Output the [X, Y] coordinate of the center of the cell containing the given text.  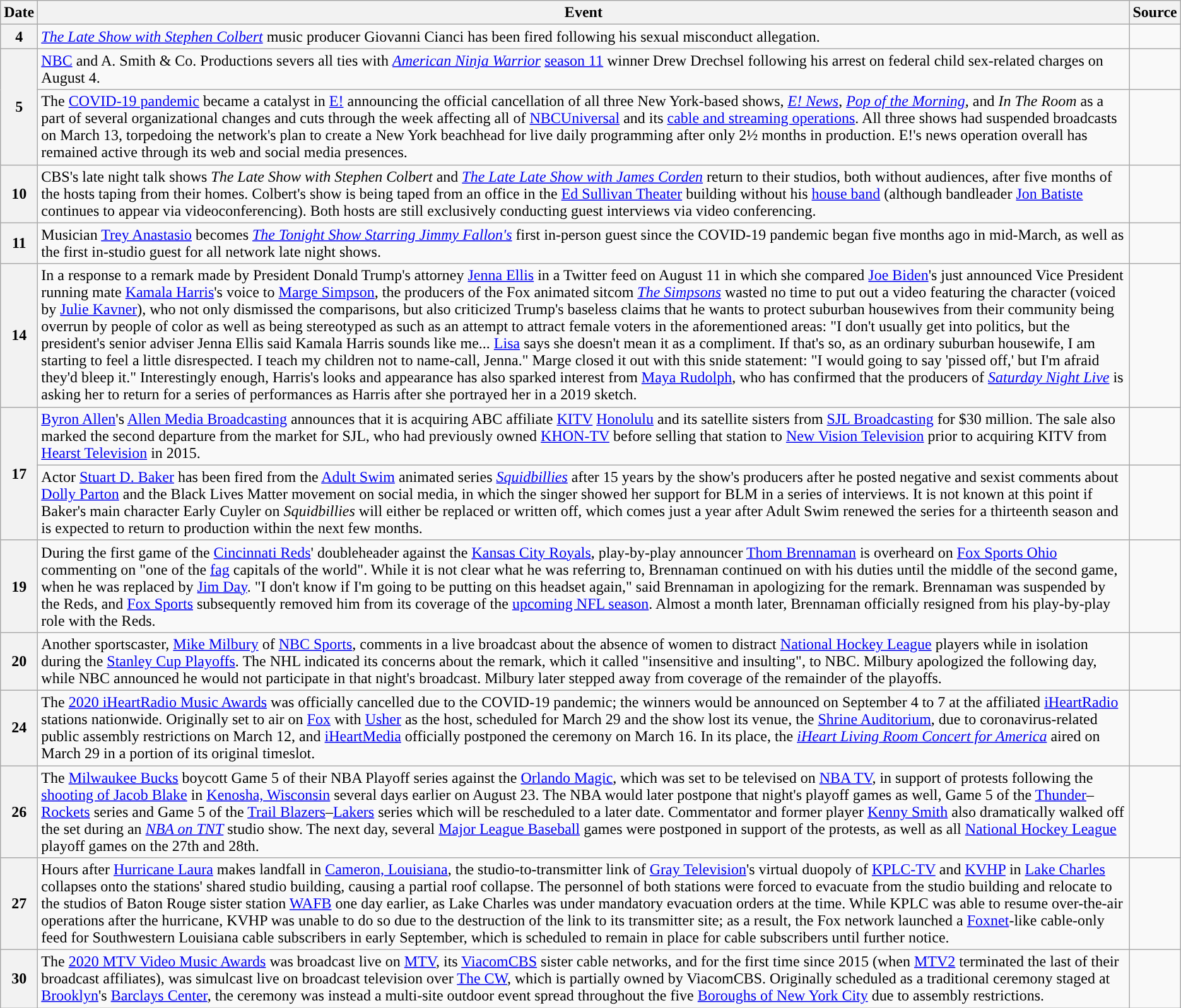
Event [584, 13]
19 [19, 586]
The Late Show with Stephen Colbert music producer Giovanni Cianci has been fired following his sexual misconduct allegation. [584, 37]
26 [19, 812]
4 [19, 37]
5 [19, 107]
24 [19, 728]
27 [19, 904]
17 [19, 473]
11 [19, 243]
Date [19, 13]
14 [19, 336]
20 [19, 661]
10 [19, 194]
Source [1155, 13]
30 [19, 979]
